Detect which cell encompasses the target text, then output its (x, y) center coordinate. 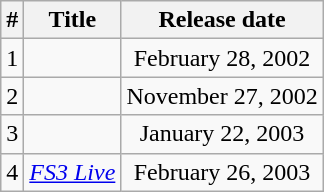
FS3 Live (72, 172)
February 28, 2002 (222, 58)
# (12, 20)
2 (12, 96)
November 27, 2002 (222, 96)
Title (72, 20)
1 (12, 58)
February 26, 2003 (222, 172)
3 (12, 134)
4 (12, 172)
January 22, 2003 (222, 134)
Release date (222, 20)
